Determine the (X, Y) coordinate at the center of the cell enclosing the given text.  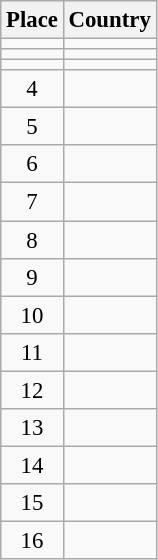
14 (32, 465)
13 (32, 428)
15 (32, 503)
Country (110, 20)
5 (32, 127)
10 (32, 315)
6 (32, 165)
4 (32, 89)
Place (32, 20)
12 (32, 390)
16 (32, 540)
11 (32, 352)
7 (32, 202)
8 (32, 240)
9 (32, 277)
